Find where the given text appears and provide that cell's center as [X, Y] coordinate. 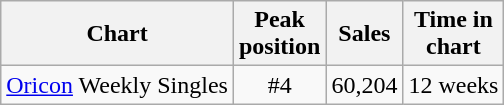
Sales [364, 34]
Chart [118, 34]
#4 [279, 85]
Time inchart [454, 34]
12 weeks [454, 85]
60,204 [364, 85]
Oricon Weekly Singles [118, 85]
Peakposition [279, 34]
